Locate the cell with the specified text and output its (x, y) center coordinate. 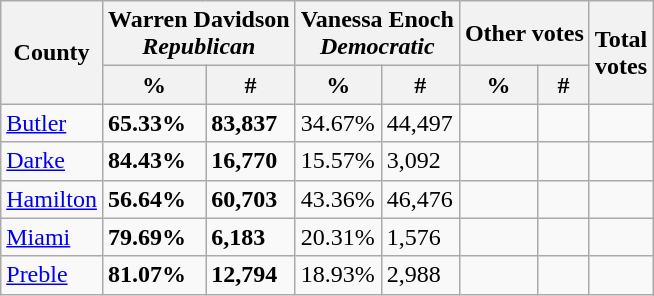
20.31% (338, 237)
Warren DavidsonRepublican (198, 34)
Vanessa EnochDemocratic (377, 34)
43.36% (338, 199)
Miami (52, 237)
Darke (52, 161)
2,988 (420, 275)
6,183 (250, 237)
County (52, 52)
Other votes (524, 34)
83,837 (250, 123)
56.64% (154, 199)
12,794 (250, 275)
3,092 (420, 161)
16,770 (250, 161)
Butler (52, 123)
Preble (52, 275)
Hamilton (52, 199)
79.69% (154, 237)
15.57% (338, 161)
65.33% (154, 123)
46,476 (420, 199)
18.93% (338, 275)
Totalvotes (621, 52)
60,703 (250, 199)
44,497 (420, 123)
84.43% (154, 161)
34.67% (338, 123)
1,576 (420, 237)
81.07% (154, 275)
